Search for the cell housing the specified text and yield its (X, Y) center coordinate. 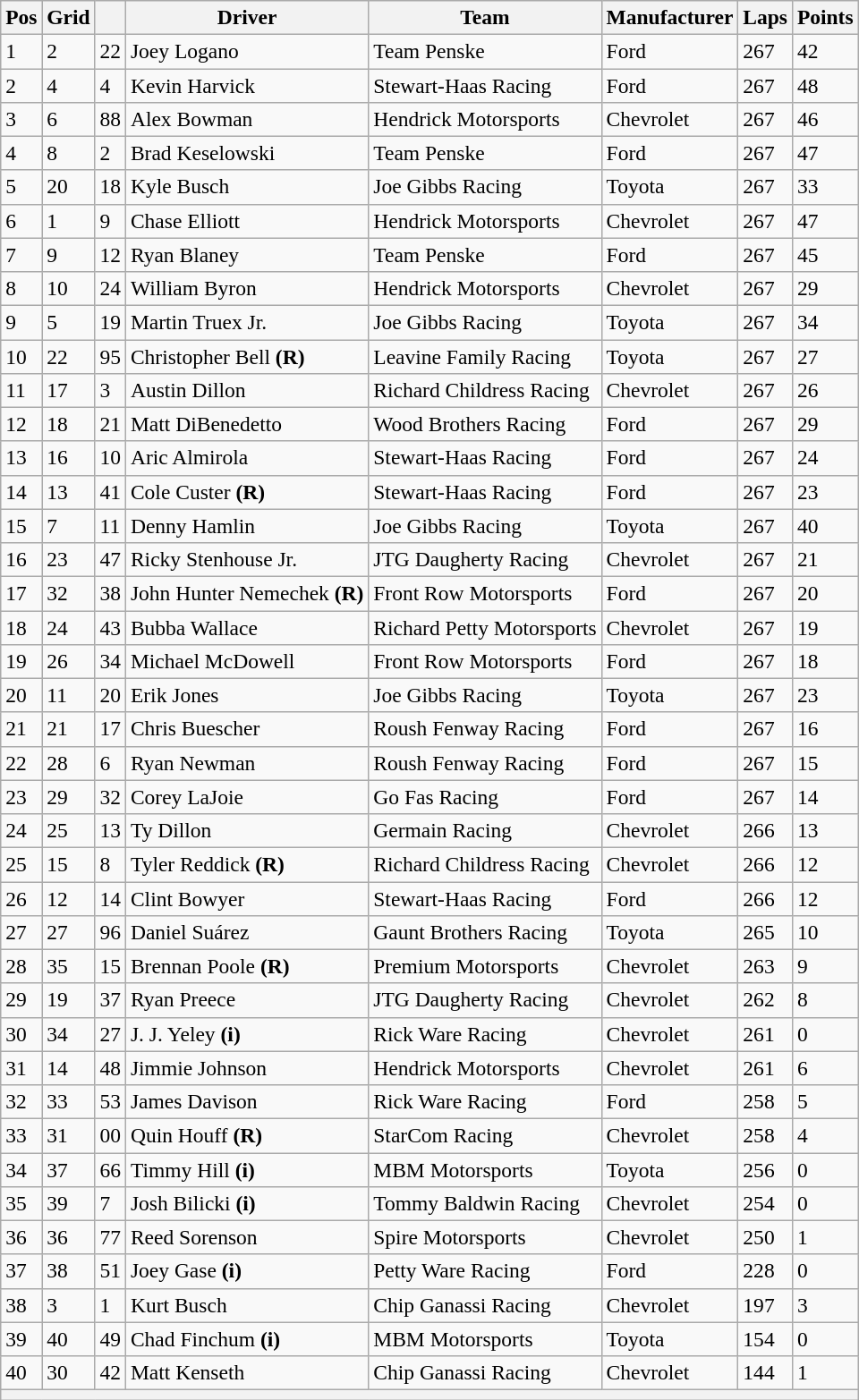
Michael McDowell (247, 661)
Chase Elliott (247, 221)
Manufacturer (669, 17)
250 (766, 1237)
Gaunt Brothers Racing (485, 932)
Timmy Hill (i) (247, 1169)
John Hunter Nemechek (R) (247, 593)
Ryan Newman (247, 763)
Bubba Wallace (247, 627)
Petty Ware Racing (485, 1271)
154 (766, 1339)
Kevin Harvick (247, 85)
228 (766, 1271)
Premium Motorsports (485, 966)
Kyle Busch (247, 187)
Points (825, 17)
Ryan Blaney (247, 255)
Quin Houff (R) (247, 1135)
Brad Keselowski (247, 153)
43 (110, 627)
Ryan Preece (247, 1000)
Joey Logano (247, 51)
Jimmie Johnson (247, 1068)
Brennan Poole (R) (247, 966)
263 (766, 966)
Austin Dillon (247, 390)
Daniel Suárez (247, 932)
StarCom Racing (485, 1135)
Tyler Reddick (R) (247, 864)
265 (766, 932)
88 (110, 119)
Spire Motorsports (485, 1237)
Richard Petty Motorsports (485, 627)
Ricky Stenhouse Jr. (247, 559)
197 (766, 1305)
Tommy Baldwin Racing (485, 1203)
James Davison (247, 1101)
Laps (766, 17)
51 (110, 1271)
Pos (21, 17)
Martin Truex Jr. (247, 322)
256 (766, 1169)
Team (485, 17)
Grid (68, 17)
Corey LaJoie (247, 797)
Alex Bowman (247, 119)
Josh Bilicki (i) (247, 1203)
Aric Almirola (247, 458)
Matt Kenseth (247, 1372)
J. J. Yeley (i) (247, 1034)
Wood Brothers Racing (485, 424)
Cole Custer (R) (247, 492)
49 (110, 1339)
53 (110, 1101)
96 (110, 932)
95 (110, 356)
46 (825, 119)
Chris Buescher (247, 729)
Clint Bowyer (247, 898)
Kurt Busch (247, 1305)
00 (110, 1135)
254 (766, 1203)
William Byron (247, 288)
Go Fas Racing (485, 797)
Reed Sorenson (247, 1237)
Leavine Family Racing (485, 356)
Erik Jones (247, 695)
Ty Dillon (247, 830)
Chad Finchum (i) (247, 1339)
144 (766, 1372)
45 (825, 255)
Denny Hamlin (247, 526)
262 (766, 1000)
Germain Racing (485, 830)
Driver (247, 17)
77 (110, 1237)
41 (110, 492)
Matt DiBenedetto (247, 424)
Christopher Bell (R) (247, 356)
66 (110, 1169)
Joey Gase (i) (247, 1271)
